From the cell containing the given text, extract its center point as (X, Y) coordinate. 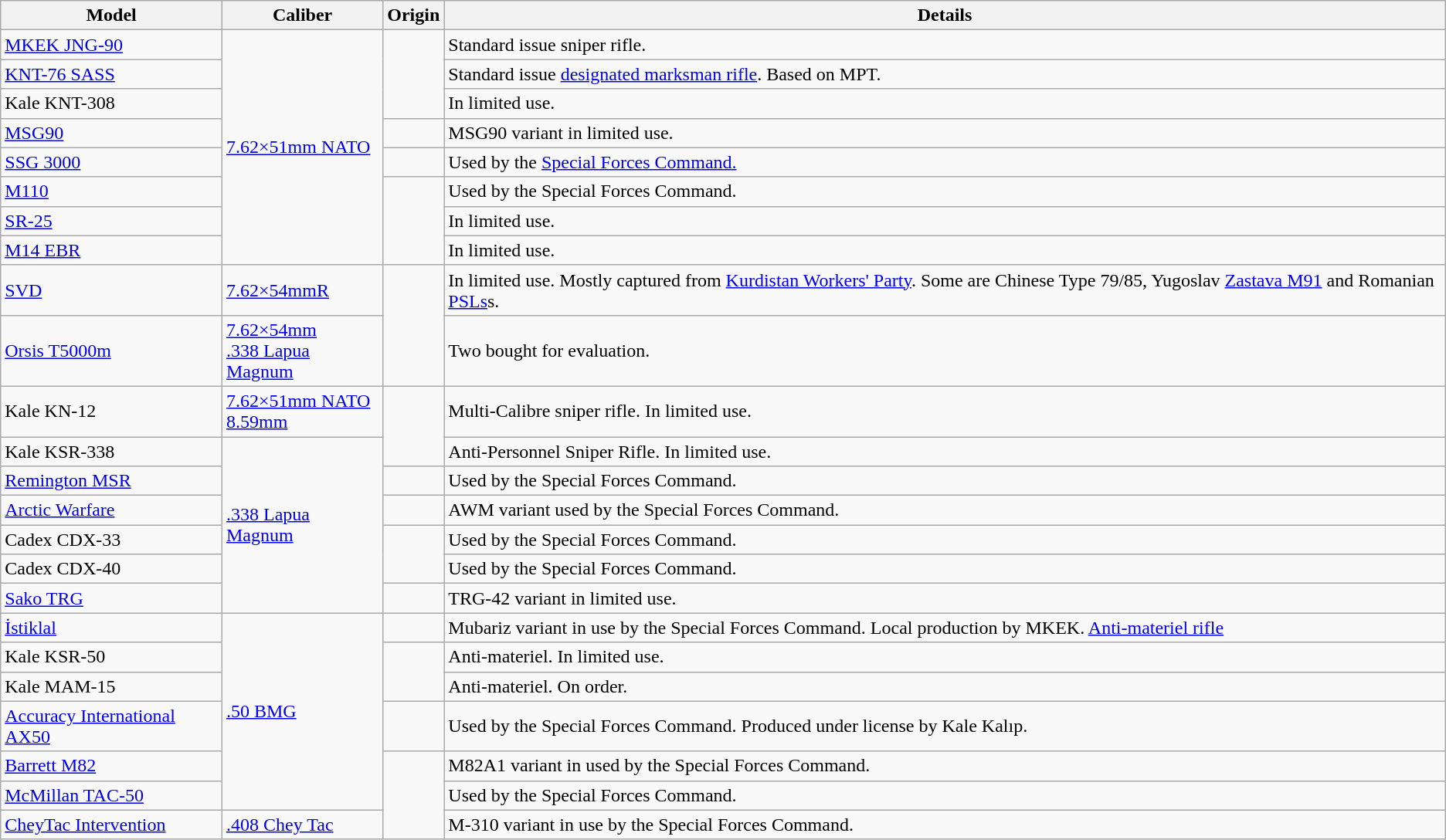
MSG90 variant in limited use. (945, 133)
Kale MAM-15 (111, 686)
7.62×54mm.338 Lapua Magnum (302, 351)
Used by the Special Forces Command. Produced under license by Kale Kalıp. (945, 726)
MKEK JNG-90 (111, 45)
TRG-42 variant in limited use. (945, 598)
Cadex CDX-33 (111, 540)
Anti-materiel. On order. (945, 686)
Kale KN-12 (111, 411)
7.62×54mmR (302, 290)
MSG90 (111, 133)
Anti-Personnel Sniper Rifle. In limited use. (945, 452)
McMillan TAC-50 (111, 795)
.408 Chey Tac (302, 825)
Standard issue designated marksman rifle. Based on MPT. (945, 74)
.338 Lapua Magnum (302, 525)
Cadex CDX-40 (111, 569)
AWM variant used by the Special Forces Command. (945, 510)
Accuracy International AX50 (111, 726)
Caliber (302, 15)
M82A1 variant in used by the Special Forces Command. (945, 766)
7.62×51mm NATO8.59mm (302, 411)
Origin (414, 15)
Mubariz variant in use by the Special Forces Command. Local production by MKEK. Anti-materiel rifle (945, 628)
CheyTac Intervention (111, 825)
SVD (111, 290)
M110 (111, 191)
Remington MSR (111, 481)
KNT-76 SASS (111, 74)
Standard issue sniper rifle. (945, 45)
İstiklal (111, 628)
M14 EBR (111, 250)
Multi-Calibre sniper rifle. In limited use. (945, 411)
Two bought for evaluation. (945, 351)
Anti-materiel. In limited use. (945, 657)
M-310 variant in use by the Special Forces Command. (945, 825)
In limited use. Mostly captured from Kurdistan Workers' Party. Some are Chinese Type 79/85, Yugoslav Zastava M91 and Romanian PSLss. (945, 290)
SR-25 (111, 221)
Barrett M82 (111, 766)
Details (945, 15)
Kale KSR-338 (111, 452)
Kale KSR-50 (111, 657)
Kale KNT-308 (111, 103)
Orsis T5000m (111, 351)
SSG 3000 (111, 162)
Sako TRG (111, 598)
Model (111, 15)
7.62×51mm NATO (302, 147)
.50 BMG (302, 712)
Arctic Warfare (111, 510)
